Capture the cell that displays the provided text and extract its (x, y) central coordinate. 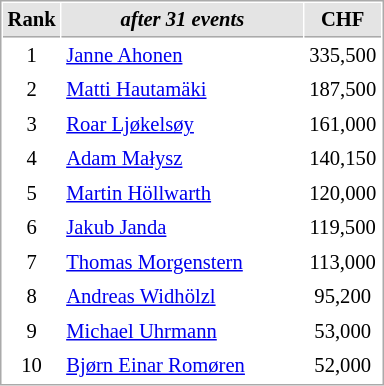
Adam Małysz (183, 158)
161,000 (343, 124)
Rank (32, 20)
Roar Ljøkelsøy (183, 124)
7 (32, 262)
Thomas Morgenstern (183, 262)
after 31 events (183, 20)
8 (32, 296)
Michael Uhrmann (183, 332)
53,000 (343, 332)
Matti Hautamäki (183, 90)
3 (32, 124)
2 (32, 90)
6 (32, 228)
CHF (343, 20)
10 (32, 366)
52,000 (343, 366)
Janne Ahonen (183, 56)
1 (32, 56)
335,500 (343, 56)
9 (32, 332)
187,500 (343, 90)
Bjørn Einar Romøren (183, 366)
Martin Höllwarth (183, 194)
Andreas Widhölzl (183, 296)
120,000 (343, 194)
140,150 (343, 158)
113,000 (343, 262)
95,200 (343, 296)
4 (32, 158)
Jakub Janda (183, 228)
5 (32, 194)
119,500 (343, 228)
